For the text-containing cell, return its midpoint in (X, Y) coordinate format. 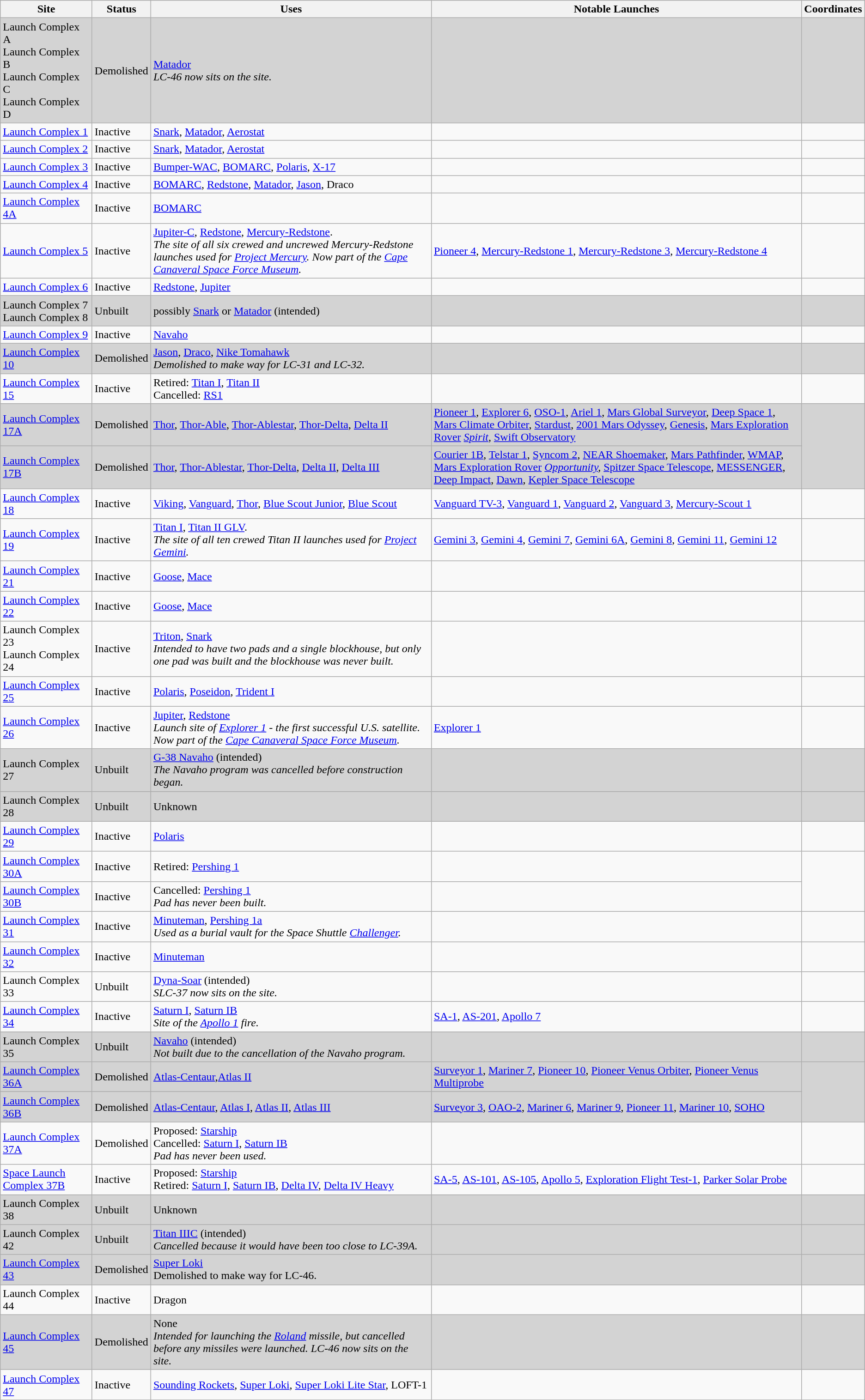
Launch Complex 26 (46, 727)
Launch Complex 21 (46, 576)
Launch Complex 36A (46, 1077)
Launch Complex 23Launch Complex 24 (46, 648)
Launch Complex 30B (46, 896)
Dragon (291, 1300)
Bumper-WAC, BOMARC, Polaris, X-17 (291, 167)
Titan IIIC (intended)Cancelled because it would have been too close to LC-39A. (291, 1240)
Gemini 3, Gemini 4, Gemini 7, Gemini 6A, Gemini 8, Gemini 11, Gemini 12 (616, 540)
Coordinates (833, 9)
Launch Complex ALaunch Complex BLaunch Complex CLaunch Complex D (46, 70)
Site (46, 9)
Explorer 1 (616, 727)
Notable Launches (616, 9)
Launch Complex 17B (46, 467)
BOMARC, Redstone, Matador, Jason, Draco (291, 184)
Launch Complex 15 (46, 388)
Cancelled: Pershing 1Pad has never been built. (291, 896)
Launch Complex 44 (46, 1300)
Status (121, 9)
Dyna-Soar (intended)SLC-37 now sits on the site. (291, 987)
Launch Complex 18 (46, 503)
Launch Complex 9 (46, 334)
Launch Complex 31 (46, 927)
Uses (291, 9)
Proposed: StarshipCancelled: Saturn I, Saturn IBPad has never been used. (291, 1143)
Retired: Titan I, Titan IICancelled: RS1 (291, 388)
Retired: Pershing 1 (291, 867)
Launch Complex 5 (46, 250)
possibly Snark or Matador (intended) (291, 310)
Launch Complex 6 (46, 287)
Launch Complex 17A (46, 425)
Redstone, Jupiter (291, 287)
Navaho (intended)Not built due to the cancellation of the Navaho program. (291, 1047)
Launch Complex 10 (46, 358)
Minuteman, Pershing 1aUsed as a burial vault for the Space Shuttle Challenger. (291, 927)
Thor, Thor-Ablestar, Thor-Delta, Delta II, Delta III (291, 467)
Launch Complex 47 (46, 1385)
SA-5, AS-101, AS-105, Apollo 5, Exploration Flight Test-1, Parker Solar Probe (616, 1180)
Vanguard TV-3, Vanguard 1, Vanguard 2, Vanguard 3, Mercury-Scout 1 (616, 503)
Launch Complex 34 (46, 1017)
Launch Complex 35 (46, 1047)
Atlas-Centaur,Atlas II (291, 1077)
Viking, Vanguard, Thor, Blue Scout Junior, Blue Scout (291, 503)
Launch Complex 32 (46, 956)
Launch Complex 29 (46, 836)
Launch Complex 7Launch Complex 8 (46, 310)
Thor, Thor-Able, Thor-Ablestar, Thor-Delta, Delta II (291, 425)
Launch Complex 42 (46, 1240)
Launch Complex 4A (46, 208)
Launch Complex 22 (46, 606)
Launch Complex 2 (46, 149)
Jupiter, Redstone Launch site of Explorer 1 - the first successful U.S. satellite. Now part of the Cape Canaveral Space Force Museum. (291, 727)
Super LokiDemolished to make way for LC-46. (291, 1269)
Triton, SnarkIntended to have two pads and a single blockhouse, but only one pad was built and the blockhouse was never built. (291, 648)
Launch Complex 28 (46, 806)
Proposed: StarshipRetired: Saturn I, Saturn IB, Delta IV, Delta IV Heavy (291, 1180)
Launch Complex 3 (46, 167)
Pioneer 4, Mercury-Redstone 1, Mercury-Redstone 3, Mercury-Redstone 4 (616, 250)
MatadorLC-46 now sits on the site. (291, 70)
G-38 Navaho (intended)The Navaho program was cancelled before construction began. (291, 770)
Launch Complex 45 (46, 1342)
Launch Complex 36B (46, 1107)
Sounding Rockets, Super Loki, Super Loki Lite Star, LOFT-1 (291, 1385)
Launch Complex 19 (46, 540)
Polaris, Poseidon, Trident I (291, 691)
Launch Complex 25 (46, 691)
Launch Complex 38 (46, 1209)
Polaris (291, 836)
Launch Complex 4 (46, 184)
NoneIntended for launching the Roland missile, but cancelled before any missiles were launched. LC-46 now sits on the site. (291, 1342)
Launch Complex 43 (46, 1269)
Atlas-Centaur, Atlas I, Atlas II, Atlas III (291, 1107)
Surveyor 1, Mariner 7, Pioneer 10, Pioneer Venus Orbiter, Pioneer Venus Multiprobe (616, 1077)
Launch Complex 27 (46, 770)
Surveyor 3, OAO-2, Mariner 6, Mariner 9, Pioneer 11, Mariner 10, SOHO (616, 1107)
Space Launch Complex 37B (46, 1180)
Launch Complex 30A (46, 867)
SA-1, AS-201, Apollo 7 (616, 1017)
Launch Complex 33 (46, 987)
Launch Complex 37A (46, 1143)
Minuteman (291, 956)
Saturn I, Saturn IBSite of the Apollo 1 fire. (291, 1017)
Launch Complex 1 (46, 132)
Navaho (291, 334)
Titan I, Titan II GLV. The site of all ten crewed Titan II launches used for Project Gemini. (291, 540)
Jason, Draco, Nike TomahawkDemolished to make way for LC-31 and LC-32. (291, 358)
BOMARC (291, 208)
